Output the (X, Y) coordinate of the center of the cell containing the given text.  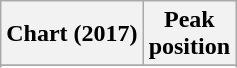
Chart (2017) (72, 34)
Peak position (189, 34)
